Return the [x, y] coordinate for the center point of the cell that contains the specified text.  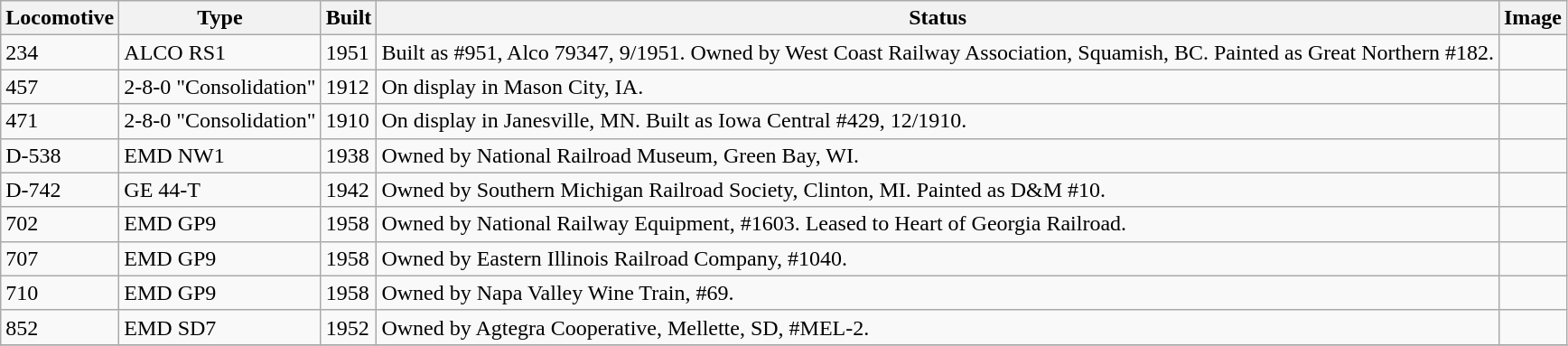
1910 [349, 121]
707 [60, 258]
Owned by National Railroad Museum, Green Bay, WI. [938, 155]
EMD SD7 [220, 327]
Type [220, 18]
EMD NW1 [220, 155]
234 [60, 52]
702 [60, 224]
Owned by Agtegra Cooperative, Mellette, SD, #MEL-2. [938, 327]
1951 [349, 52]
Locomotive [60, 18]
852 [60, 327]
Image [1532, 18]
Owned by Southern Michigan Railroad Society, Clinton, MI. Painted as D&M #10. [938, 190]
D-538 [60, 155]
1952 [349, 327]
D-742 [60, 190]
Built as #951, Alco 79347, 9/1951. Owned by West Coast Railway Association, Squamish, BC. Painted as Great Northern #182. [938, 52]
Owned by Eastern Illinois Railroad Company, #1040. [938, 258]
On display in Janesville, MN. Built as Iowa Central #429, 12/1910. [938, 121]
1942 [349, 190]
1912 [349, 87]
Owned by National Railway Equipment, #1603. Leased to Heart of Georgia Railroad. [938, 224]
471 [60, 121]
On display in Mason City, IA. [938, 87]
GE 44-T [220, 190]
710 [60, 293]
Built [349, 18]
Status [938, 18]
1938 [349, 155]
ALCO RS1 [220, 52]
Owned by Napa Valley Wine Train, #69. [938, 293]
457 [60, 87]
